Find where the given text appears and provide that cell's center as [x, y] coordinate. 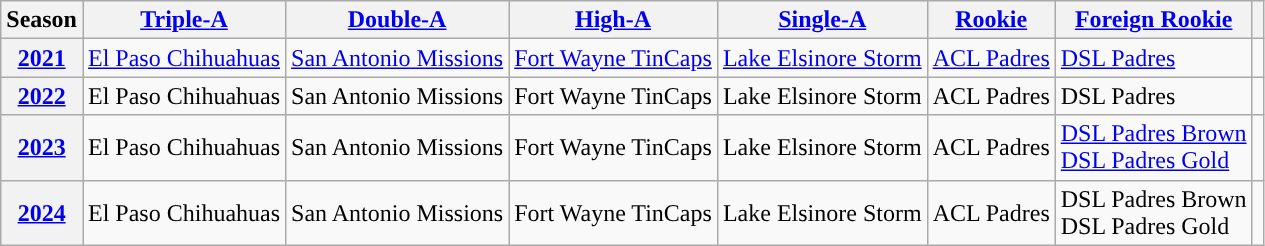
High-A [614, 20]
2022 [42, 96]
Double-A [398, 20]
2023 [42, 148]
Rookie [991, 20]
Foreign Rookie [1154, 20]
2024 [42, 212]
Triple-A [184, 20]
2021 [42, 58]
Season [42, 20]
Single-A [822, 20]
